Capture the cell that displays the provided text and extract its [x, y] central coordinate. 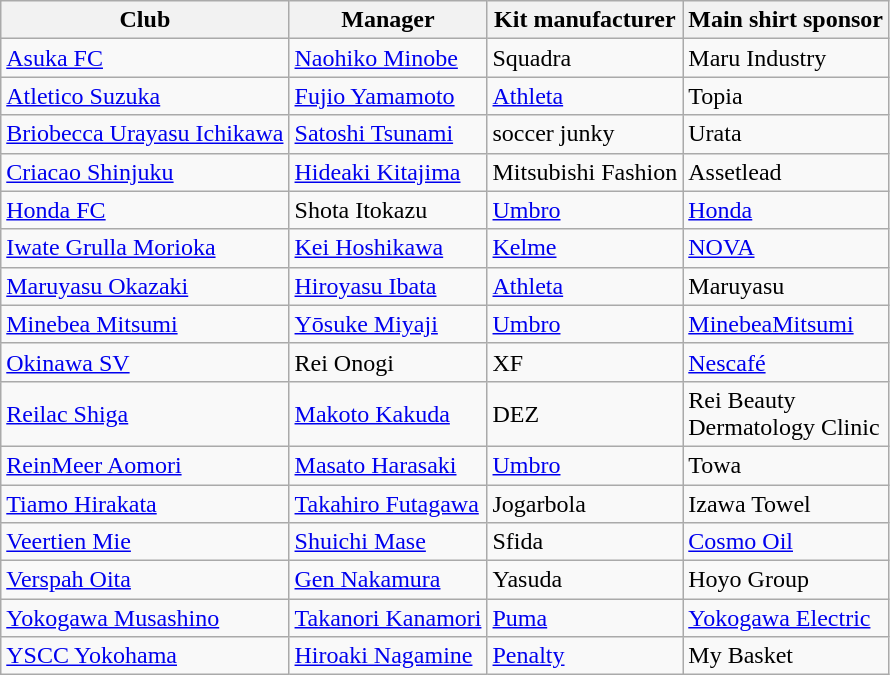
Tiamo Hirakata [145, 503]
Satoshi Tsunami [388, 134]
Criacao Shinjuku [145, 172]
Honda FC [145, 210]
Penalty [585, 656]
Honda [786, 210]
Veertien Mie [145, 542]
Takahiro Futagawa [388, 503]
Masato Harasaki [388, 465]
Naohiko Minobe [388, 58]
Fujio Yamamoto [388, 96]
YSCC Yokohama [145, 656]
Yokogawa Musashino [145, 618]
Puma [585, 618]
Kelme [585, 248]
Rei BeautyDermatology Clinic [786, 414]
Yasuda [585, 580]
Okinawa SV [145, 362]
Shota Itokazu [388, 210]
Yōsuke Miyaji [388, 324]
Sfida [585, 542]
Squadra [585, 58]
Kei Hoshikawa [388, 248]
Maru Industry [786, 58]
Nescafé [786, 362]
Cosmo Oil [786, 542]
Gen Nakamura [388, 580]
Mitsubishi Fashion [585, 172]
Reilac Shiga [145, 414]
Maruyasu [786, 286]
Izawa Towel [786, 503]
Minebea Mitsumi [145, 324]
Hiroyasu Ibata [388, 286]
Iwate Grulla Morioka [145, 248]
Hideaki Kitajima [388, 172]
NOVA [786, 248]
Atletico Suzuka [145, 96]
Topia [786, 96]
Club [145, 20]
Hoyo Group [786, 580]
Main shirt sponsor [786, 20]
Towa [786, 465]
DEZ [585, 414]
Verspah Oita [145, 580]
Assetlead [786, 172]
Takanori Kanamori [388, 618]
MinebeaMitsumi [786, 324]
Urata [786, 134]
XF [585, 362]
Briobecca Urayasu Ichikawa [145, 134]
My Basket [786, 656]
Asuka FC [145, 58]
Shuichi Mase [388, 542]
Hiroaki Nagamine [388, 656]
Maruyasu Okazaki [145, 286]
Rei Onogi [388, 362]
Makoto Kakuda [388, 414]
soccer junky [585, 134]
Kit manufacturer [585, 20]
Jogarbola [585, 503]
Manager [388, 20]
ReinMeer Aomori [145, 465]
Yokogawa Electric [786, 618]
